Locate the cell with the specified text and output its [x, y] center coordinate. 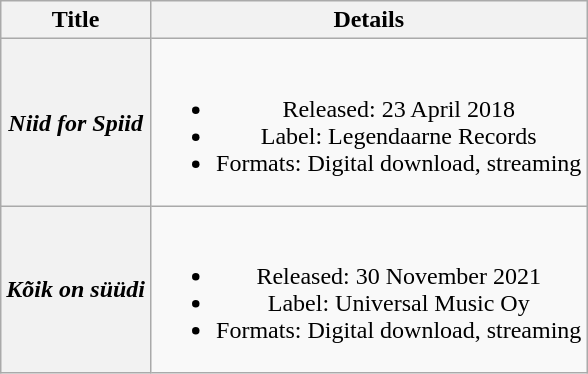
Released: 30 November 2021Label: Universal Music OyFormats: Digital download, streaming [369, 290]
Released: 23 April 2018Label: Legendaarne RecordsFormats: Digital download, streaming [369, 122]
Kõik on süüdi [76, 290]
Details [369, 20]
Niid for Spiid [76, 122]
Title [76, 20]
